Determine the (x, y) coordinate at the center of the cell enclosing the given text.  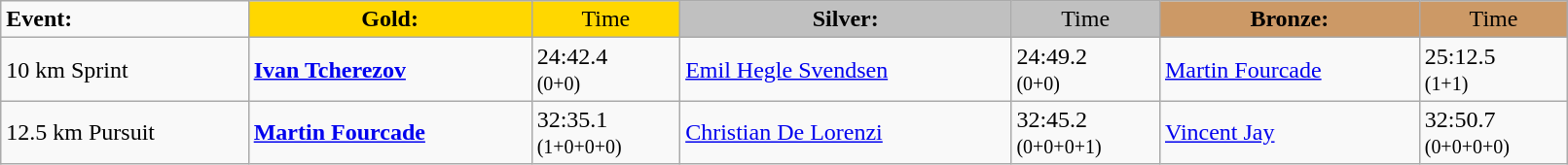
Gold: (389, 19)
32:35.1(1+0+0+0) (605, 132)
Ivan Tcherezov (389, 70)
32:50.7(0+0+0+0) (1493, 132)
Event: (125, 19)
24:42.4(0+0) (605, 70)
Silver: (846, 19)
24:49.2(0+0) (1086, 70)
Vincent Jay (1289, 132)
Bronze: (1289, 19)
12.5 km Pursuit (125, 132)
25:12.5(1+1) (1493, 70)
Emil Hegle Svendsen (846, 70)
32:45.2(0+0+0+1) (1086, 132)
Christian De Lorenzi (846, 132)
10 km Sprint (125, 70)
